Find where the given text appears and provide that cell's center as (X, Y) coordinate. 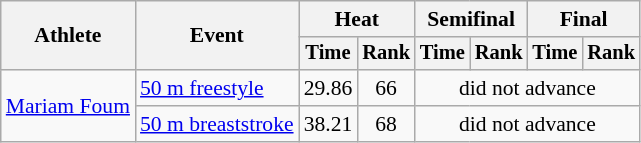
29.86 (328, 88)
50 m freestyle (217, 88)
66 (386, 88)
38.21 (328, 124)
68 (386, 124)
Athlete (68, 36)
Mariam Foum (68, 106)
50 m breaststroke (217, 124)
Final (583, 19)
Semifinal (471, 19)
Event (217, 36)
Heat (357, 19)
